Determine the [X, Y] coordinate at the center of the cell enclosing the given text.  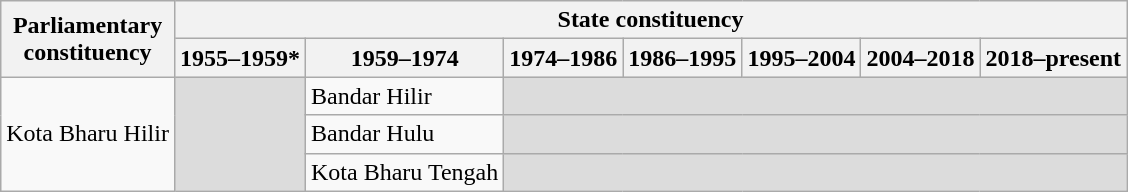
1986–1995 [682, 58]
State constituency [650, 20]
1955–1959* [240, 58]
Bandar Hilir [405, 96]
2018–present [1054, 58]
Bandar Hulu [405, 134]
Kota Bharu Hilir [88, 134]
1974–1986 [564, 58]
1995–2004 [802, 58]
2004–2018 [920, 58]
1959–1974 [405, 58]
Kota Bharu Tengah [405, 172]
Parliamentaryconstituency [88, 39]
